Return (x, y) of the center of cell containing provided text 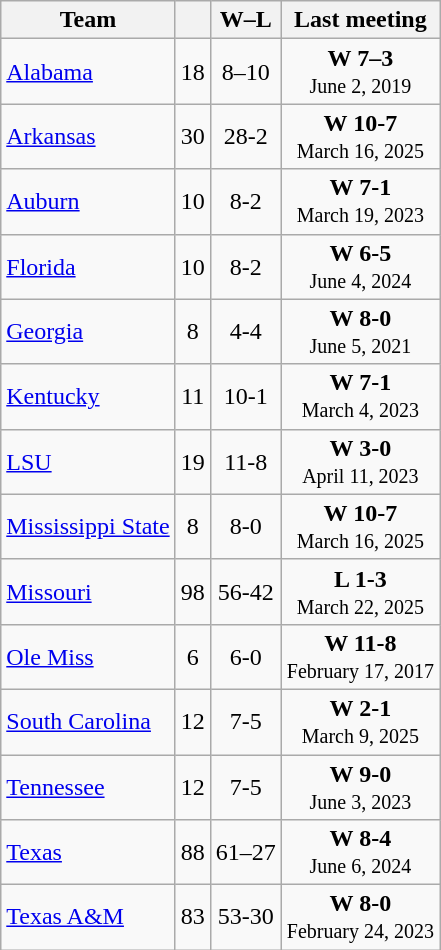
W 2-1March 9, 2025 (360, 722)
19 (192, 462)
Missouri (88, 592)
Last meeting (360, 20)
61–27 (246, 852)
18 (192, 72)
Alabama (88, 72)
53-30 (246, 918)
4-4 (246, 332)
W 7-1March 4, 2023 (360, 396)
6 (192, 656)
56-42 (246, 592)
Florida (88, 266)
W–L (246, 20)
Arkansas (88, 136)
28-2 (246, 136)
88 (192, 852)
W 7–3June 2, 2019 (360, 72)
11-8 (246, 462)
W 8-0February 24, 2023 (360, 918)
Ole Miss (88, 656)
W 11-8February 17, 2017 (360, 656)
11 (192, 396)
W 6-5June 4, 2024 (360, 266)
W 9-0June 3, 2023 (360, 786)
Mississippi State (88, 526)
83 (192, 918)
10-1 (246, 396)
W 8-4June 6, 2024 (360, 852)
W 8-0June 5, 2021 (360, 332)
Tennessee (88, 786)
6-0 (246, 656)
30 (192, 136)
Texas A&M (88, 918)
W 7-1March 19, 2023 (360, 202)
Texas (88, 852)
Georgia (88, 332)
98 (192, 592)
Auburn (88, 202)
South Carolina (88, 722)
L 1-3March 22, 2025 (360, 592)
8-0 (246, 526)
W 3-0April 11, 2023 (360, 462)
Team (88, 20)
Kentucky (88, 396)
LSU (88, 462)
8–10 (246, 72)
